Locate the cell with the specified text and output its [X, Y] center coordinate. 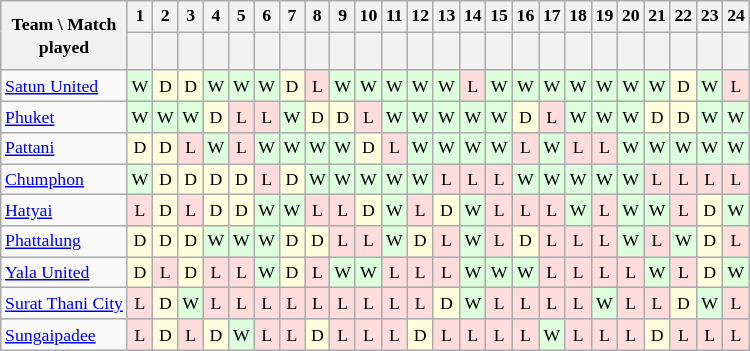
5 [242, 16]
24 [736, 16]
11 [394, 16]
13 [446, 16]
3 [190, 16]
Pattani [64, 148]
Satun United [64, 86]
22 [683, 16]
10 [368, 16]
19 [604, 16]
12 [420, 16]
18 [578, 16]
6 [266, 16]
Phattalung [64, 242]
17 [552, 16]
23 [710, 16]
2 [166, 16]
Chumphon [64, 178]
16 [525, 16]
Sungaipadee [64, 334]
Yala United [64, 272]
8 [318, 16]
14 [473, 16]
Phuket [64, 116]
4 [216, 16]
20 [631, 16]
Team \ Match played [64, 36]
15 [499, 16]
21 [657, 16]
Surat Thani City [64, 304]
7 [292, 16]
9 [342, 16]
1 [140, 16]
Hatyai [64, 210]
